Search for the cell housing the specified text and yield its (X, Y) center coordinate. 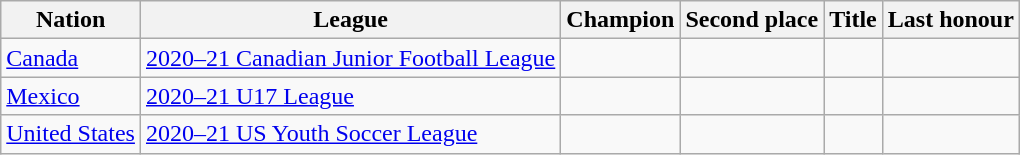
Second place (752, 20)
Last honour (950, 20)
Nation (71, 20)
2020–21 U17 League (350, 96)
Canada (71, 58)
Champion (620, 20)
Mexico (71, 96)
League (350, 20)
Title (854, 20)
United States (71, 134)
2020–21 US Youth Soccer League (350, 134)
2020–21 Canadian Junior Football League (350, 58)
